Capture the cell that displays the provided text and extract its (x, y) central coordinate. 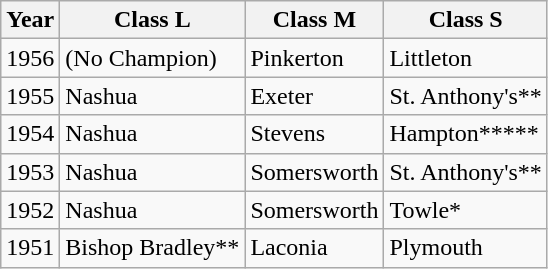
Plymouth (466, 248)
Stevens (314, 134)
Exeter (314, 96)
Littleton (466, 58)
1955 (30, 96)
1954 (30, 134)
1956 (30, 58)
Class S (466, 20)
Year (30, 20)
Towle* (466, 210)
Laconia (314, 248)
Pinkerton (314, 58)
Class M (314, 20)
1951 (30, 248)
Hampton***** (466, 134)
Class L (152, 20)
(No Champion) (152, 58)
1952 (30, 210)
Bishop Bradley** (152, 248)
1953 (30, 172)
